Scan for the cell matching the given text and deliver its [x, y] coordinate at center. 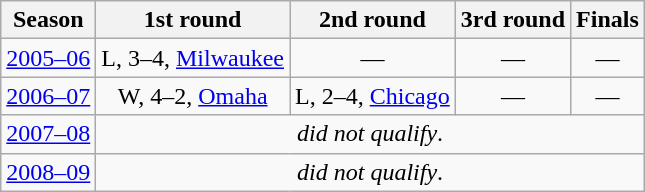
W, 4–2, Omaha [193, 96]
2005–06 [48, 58]
2008–09 [48, 172]
3rd round [512, 20]
Finals [608, 20]
2006–07 [48, 96]
1st round [193, 20]
2007–08 [48, 134]
2nd round [373, 20]
L, 3–4, Milwaukee [193, 58]
Season [48, 20]
L, 2–4, Chicago [373, 96]
